Output the [x, y] coordinate of the center of the cell containing the given text.  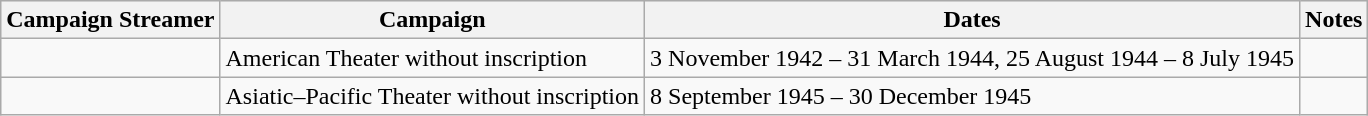
American Theater without inscription [432, 58]
Notes [1334, 20]
Asiatic–Pacific Theater without inscription [432, 96]
Dates [972, 20]
Campaign [432, 20]
8 September 1945 – 30 December 1945 [972, 96]
Campaign Streamer [110, 20]
3 November 1942 – 31 March 1944, 25 August 1944 – 8 July 1945 [972, 58]
